Provide the (X, Y) coordinate of the cell's center where the given text is located.  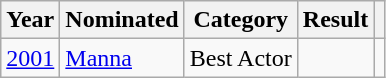
Best Actor (240, 58)
Nominated (122, 20)
Result (335, 20)
Year (30, 20)
Manna (122, 58)
Category (240, 20)
2001 (30, 58)
